For the text-containing cell, return its midpoint in [X, Y] coordinate format. 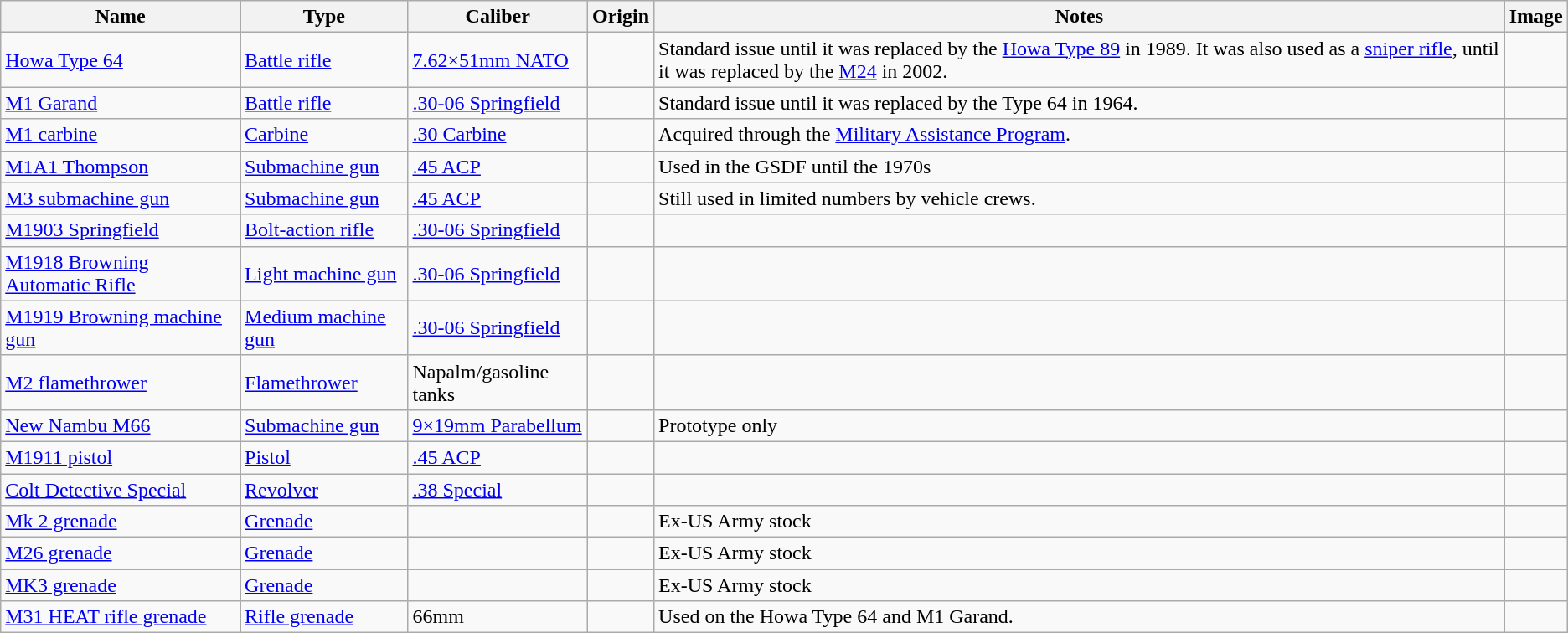
Howa Type 64 [121, 60]
Used on the Howa Type 64 and M1 Garand. [1080, 617]
Pistol [324, 457]
M1911 pistol [121, 457]
M31 HEAT rifle grenade [121, 617]
Revolver [324, 490]
M2 flamethrower [121, 382]
Used in the GSDF until the 1970s [1080, 167]
Bolt-action rifle [324, 230]
New Nambu M66 [121, 425]
Light machine gun [324, 273]
.30 Carbine [498, 135]
M1918 Browning Automatic Rifle [121, 273]
M3 submachine gun [121, 198]
M26 grenade [121, 553]
Standard issue until it was replaced by the Type 64 in 1964. [1080, 103]
Caliber [498, 17]
MK3 grenade [121, 585]
M1903 Springfield [121, 230]
M1 Garand [121, 103]
Flamethrower [324, 382]
Rifle grenade [324, 617]
Name [121, 17]
M1919 Browning machine gun [121, 328]
Still used in limited numbers by vehicle crews. [1080, 198]
Notes [1080, 17]
7.62×51mm NATO [498, 60]
66mm [498, 617]
M1 carbine [121, 135]
Medium machine gun [324, 328]
Prototype only [1080, 425]
Acquired through the Military Assistance Program. [1080, 135]
Image [1536, 17]
Origin [620, 17]
Standard issue until it was replaced by the Howa Type 89 in 1989. It was also used as a sniper rifle, until it was replaced by the M24 in 2002. [1080, 60]
Colt Detective Special [121, 490]
Type [324, 17]
9×19mm Parabellum [498, 425]
.38 Special [498, 490]
Napalm/gasoline tanks [498, 382]
Mk 2 grenade [121, 522]
M1A1 Thompson [121, 167]
Carbine [324, 135]
